Extract the [X, Y] coordinate from the center of the cell holding the provided text.  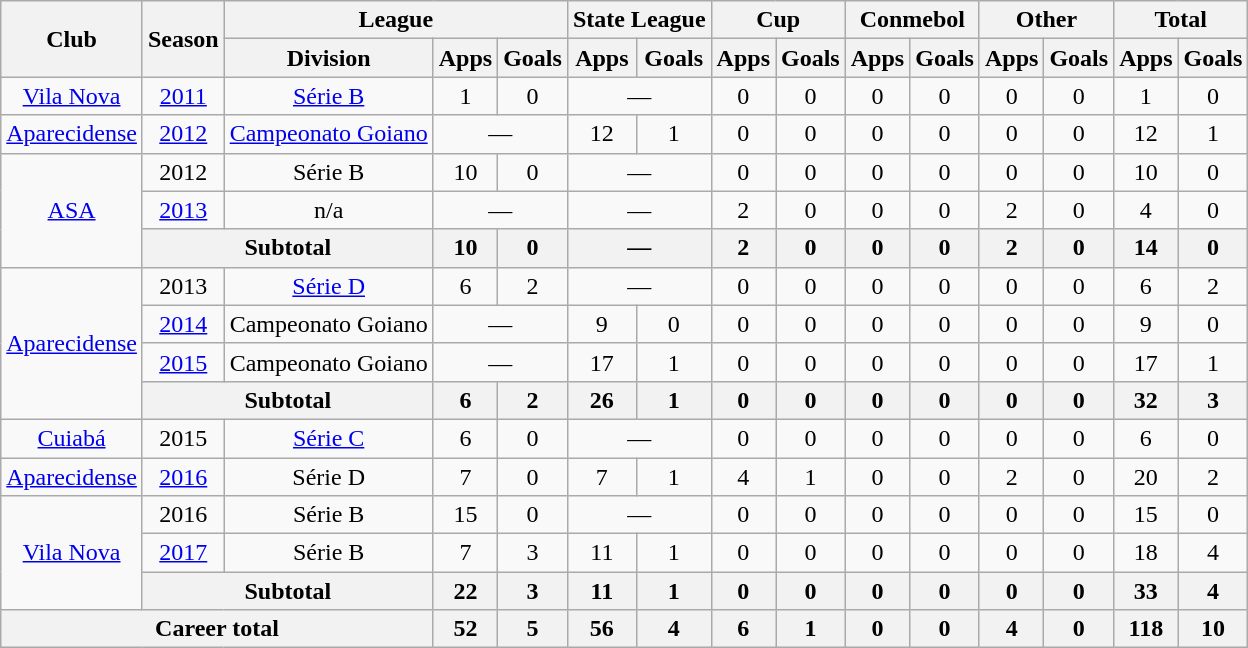
Division [328, 58]
Cuiabá [72, 438]
33 [1146, 591]
5 [533, 629]
Club [72, 39]
2017 [183, 553]
32 [1146, 400]
56 [602, 629]
52 [465, 629]
Série C [328, 438]
18 [1146, 553]
20 [1146, 477]
n/a [328, 210]
Conmebol [912, 20]
2011 [183, 96]
State League [639, 20]
2014 [183, 324]
14 [1146, 248]
22 [465, 591]
Total [1181, 20]
Other [1046, 20]
Career total [217, 629]
ASA [72, 210]
118 [1146, 629]
26 [602, 400]
Cup [778, 20]
Season [183, 39]
League [396, 20]
